Extract the [X, Y] coordinate from the center of the cell holding the provided text.  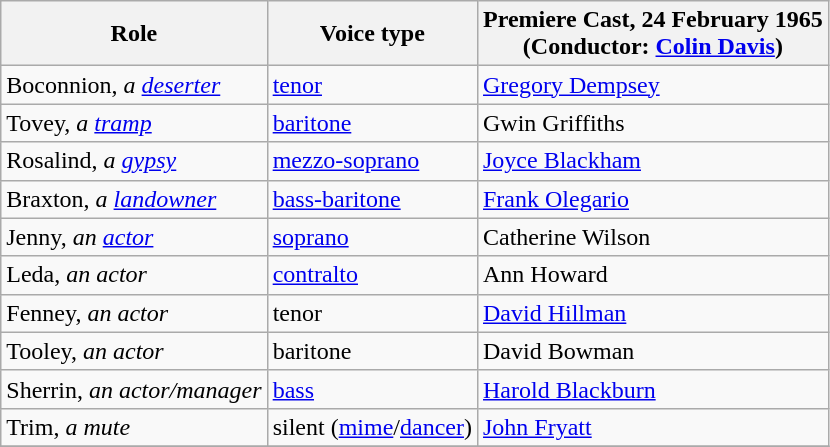
Tovey, a tramp [134, 123]
Trim, a mute [134, 427]
Role [134, 34]
Rosalind, a gypsy [134, 161]
silent (mime/dancer) [372, 427]
bass-baritone [372, 199]
Ann Howard [652, 275]
Voice type [372, 34]
Catherine Wilson [652, 237]
contralto [372, 275]
Harold Blackburn [652, 389]
Gwin Griffiths [652, 123]
Joyce Blackham [652, 161]
Gregory Dempsey [652, 85]
mezzo-soprano [372, 161]
David Bowman [652, 351]
Leda, an actor [134, 275]
soprano [372, 237]
Frank Olegario [652, 199]
John Fryatt [652, 427]
Tooley, an actor [134, 351]
David Hillman [652, 313]
Sherrin, an actor/manager [134, 389]
Braxton, a landowner [134, 199]
Boconnion, a deserter [134, 85]
Premiere Cast, 24 February 1965(Conductor: Colin Davis) [652, 34]
bass [372, 389]
Fenney, an actor [134, 313]
Jenny, an actor [134, 237]
